Return the (x, y) coordinate for the center point of the cell that contains the specified text.  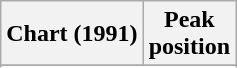
Peakposition (189, 34)
Chart (1991) (72, 34)
